Extract the [x, y] coordinate from the center of the cell holding the provided text.  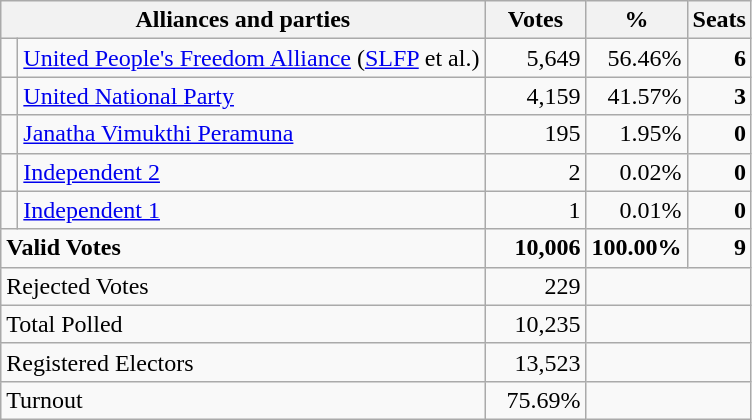
Turnout [243, 400]
56.46% [636, 58]
1 [536, 210]
Alliances and parties [243, 20]
4,159 [536, 96]
Valid Votes [243, 248]
229 [536, 286]
6 [719, 58]
Janatha Vimukthi Peramuna [252, 134]
195 [536, 134]
Total Polled [243, 324]
10,006 [536, 248]
Rejected Votes [243, 286]
1.95% [636, 134]
0.01% [636, 210]
10,235 [536, 324]
Seats [719, 20]
Votes [536, 20]
75.69% [536, 400]
% [636, 20]
Independent 1 [252, 210]
2 [536, 172]
41.57% [636, 96]
3 [719, 96]
Registered Electors [243, 362]
United National Party [252, 96]
0.02% [636, 172]
13,523 [536, 362]
9 [719, 248]
United People's Freedom Alliance (SLFP et al.) [252, 58]
5,649 [536, 58]
Independent 2 [252, 172]
100.00% [636, 248]
